Locate the cell with the specified text and output its [x, y] center coordinate. 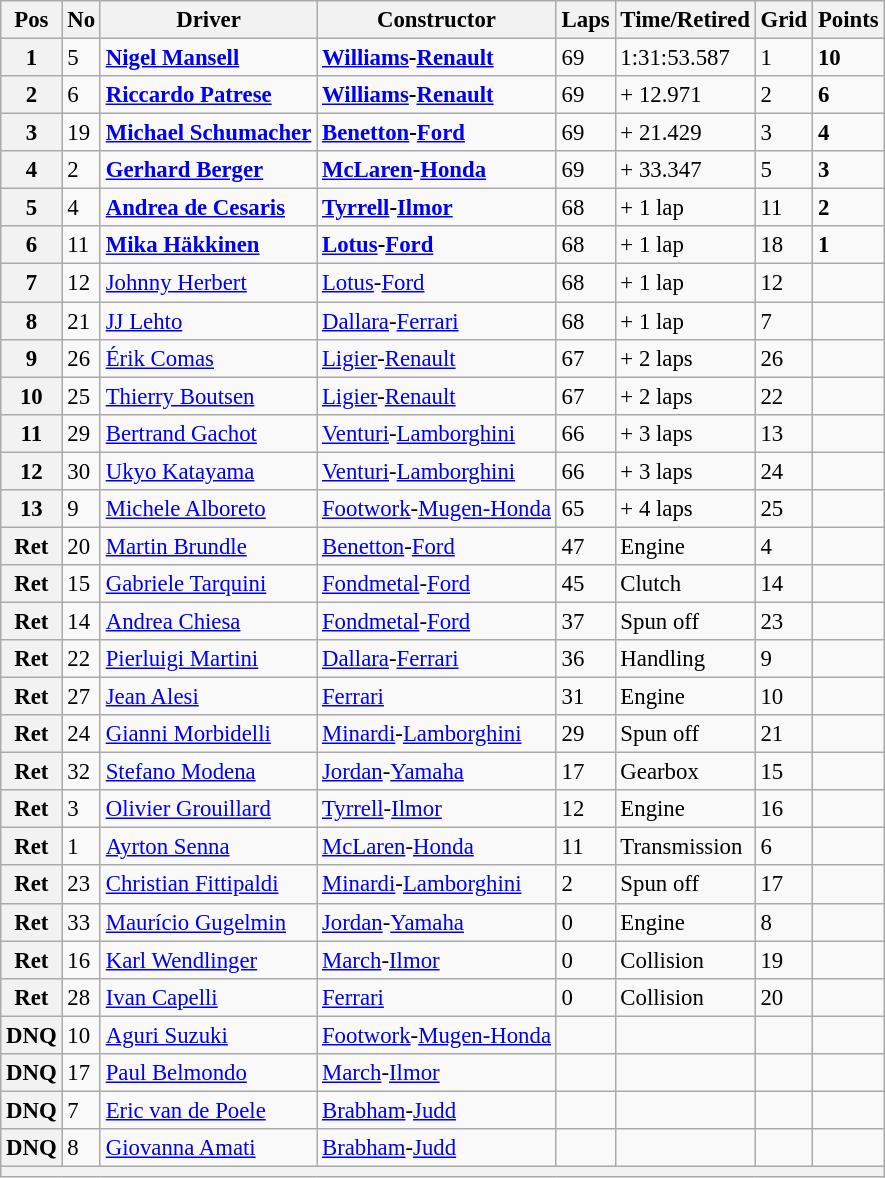
Gianni Morbidelli [208, 734]
Thierry Boutsen [208, 396]
65 [586, 509]
Grid [784, 20]
Constructor [437, 20]
Driver [208, 20]
+ 33.347 [685, 170]
+ 12.971 [685, 95]
18 [784, 245]
Gabriele Tarquini [208, 584]
+ 21.429 [685, 133]
Stefano Modena [208, 772]
Andrea de Cesaris [208, 208]
37 [586, 621]
Andrea Chiesa [208, 621]
33 [81, 922]
28 [81, 997]
Nigel Mansell [208, 58]
Transmission [685, 847]
Paul Belmondo [208, 1073]
47 [586, 546]
Michael Schumacher [208, 133]
Johnny Herbert [208, 283]
Mika Häkkinen [208, 245]
Giovanna Amati [208, 1148]
Olivier Grouillard [208, 809]
+ 4 laps [685, 509]
Martin Brundle [208, 546]
No [81, 20]
45 [586, 584]
Laps [586, 20]
32 [81, 772]
JJ Lehto [208, 321]
Eric van de Poele [208, 1110]
Clutch [685, 584]
Ivan Capelli [208, 997]
Gearbox [685, 772]
27 [81, 697]
Ayrton Senna [208, 847]
Pierluigi Martini [208, 659]
Handling [685, 659]
Ukyo Katayama [208, 471]
Michele Alboreto [208, 509]
Riccardo Patrese [208, 95]
Gerhard Berger [208, 170]
Bertrand Gachot [208, 433]
Christian Fittipaldi [208, 885]
Karl Wendlinger [208, 960]
Jean Alesi [208, 697]
Points [848, 20]
Érik Comas [208, 358]
Pos [32, 20]
30 [81, 471]
Aguri Suzuki [208, 1035]
1:31:53.587 [685, 58]
Time/Retired [685, 20]
36 [586, 659]
31 [586, 697]
Maurício Gugelmin [208, 922]
